Scan for the cell matching the given text and deliver its (X, Y) coordinate at center. 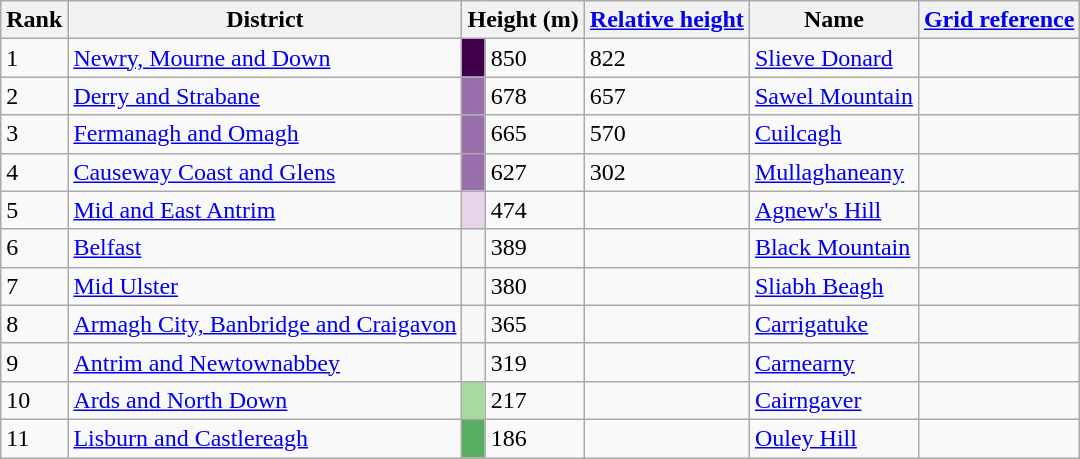
11 (34, 438)
8 (34, 324)
319 (534, 362)
627 (534, 172)
Armagh City, Banbridge and Craigavon (265, 324)
Mid Ulster (265, 286)
389 (534, 248)
2 (34, 96)
Black Mountain (834, 248)
5 (34, 210)
Rank (34, 20)
Derry and Strabane (265, 96)
Agnew's Hill (834, 210)
Name (834, 20)
6 (34, 248)
Lisburn and Castlereagh (265, 438)
850 (534, 58)
570 (666, 134)
665 (534, 134)
Sawel Mountain (834, 96)
Height (m) (523, 20)
Ards and North Down (265, 400)
Cairngaver (834, 400)
657 (666, 96)
Mullaghaneany (834, 172)
Ouley Hill (834, 438)
3 (34, 134)
302 (666, 172)
Grid reference (998, 20)
Antrim and Newtownabbey (265, 362)
Mid and East Antrim (265, 210)
Carnearny (834, 362)
Sliabh Beagh (834, 286)
Cuilcagh (834, 134)
Relative height (666, 20)
217 (534, 400)
Belfast (265, 248)
7 (34, 286)
1 (34, 58)
Carrigatuke (834, 324)
Fermanagh and Omagh (265, 134)
678 (534, 96)
Slieve Donard (834, 58)
District (265, 20)
380 (534, 286)
822 (666, 58)
186 (534, 438)
4 (34, 172)
9 (34, 362)
Newry, Mourne and Down (265, 58)
Causeway Coast and Glens (265, 172)
474 (534, 210)
10 (34, 400)
365 (534, 324)
